Pinpoint the cell where the given text exists, returning its [X, Y] midpoint coordinate. 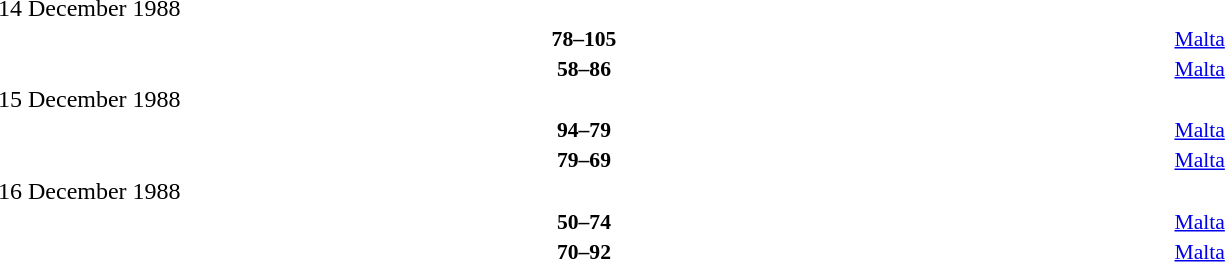
78–105 [584, 38]
94–79 [584, 130]
58–86 [584, 68]
79–69 [584, 160]
50–74 [584, 222]
